Pinpoint the cell where the given text exists, returning its (X, Y) midpoint coordinate. 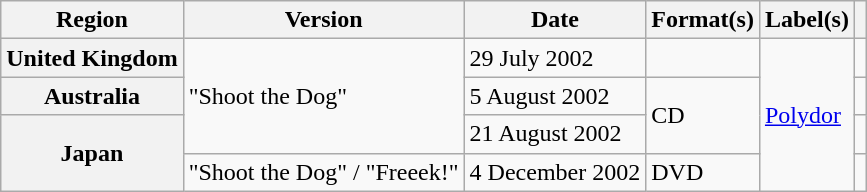
29 July 2002 (555, 58)
Australia (92, 96)
"Shoot the Dog" (324, 96)
Format(s) (703, 20)
5 August 2002 (555, 96)
Japan (92, 153)
United Kingdom (92, 58)
DVD (703, 172)
CD (703, 115)
4 December 2002 (555, 172)
Version (324, 20)
Date (555, 20)
21 August 2002 (555, 134)
Region (92, 20)
"Shoot the Dog" / "Freeek!" (324, 172)
Label(s) (806, 20)
Polydor (806, 115)
